Locate the cell with the specified text and output its [X, Y] center coordinate. 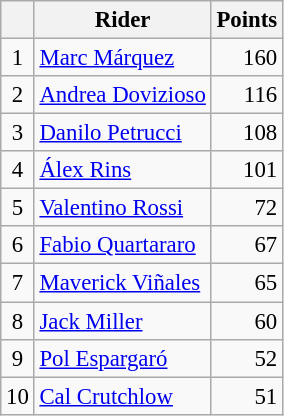
51 [246, 396]
65 [246, 283]
Andrea Dovizioso [122, 95]
3 [18, 133]
67 [246, 245]
Valentino Rossi [122, 208]
101 [246, 170]
116 [246, 95]
5 [18, 208]
10 [18, 396]
Danilo Petrucci [122, 133]
1 [18, 58]
Pol Espargaró [122, 358]
Rider [122, 20]
Points [246, 20]
Cal Crutchlow [122, 396]
9 [18, 358]
60 [246, 321]
Fabio Quartararo [122, 245]
160 [246, 58]
4 [18, 170]
6 [18, 245]
7 [18, 283]
8 [18, 321]
Álex Rins [122, 170]
72 [246, 208]
108 [246, 133]
52 [246, 358]
Marc Márquez [122, 58]
Maverick Viñales [122, 283]
Jack Miller [122, 321]
2 [18, 95]
